Search for the cell housing the specified text and yield its [X, Y] center coordinate. 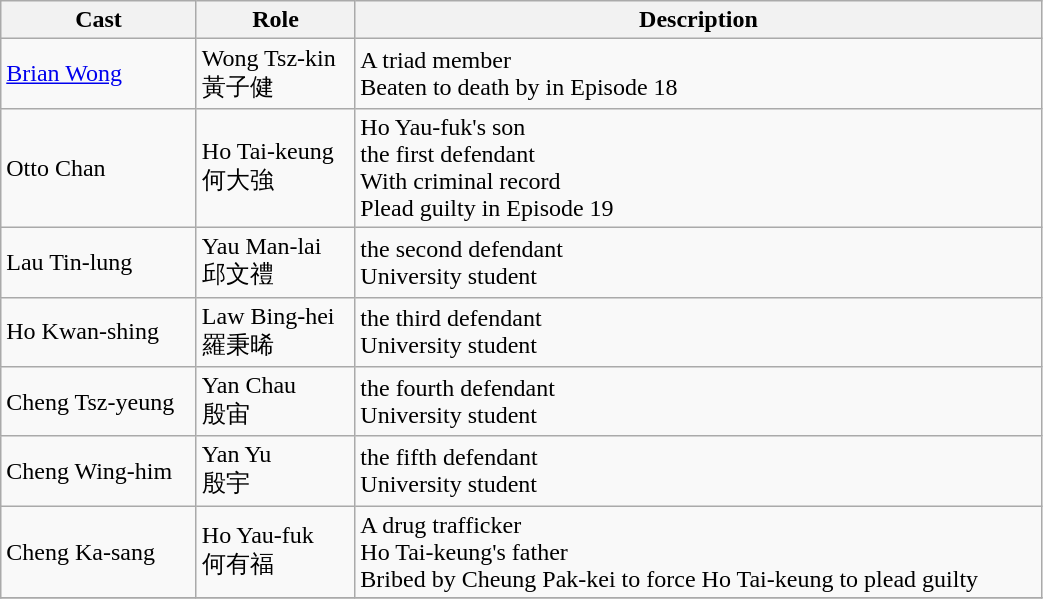
Ho Yau-fuk's sonthe first defendantWith criminal recordPlead guilty in Episode 19 [698, 168]
Otto Chan [99, 168]
Yau Man-lai邱文禮 [275, 262]
Ho Kwan-shing [99, 332]
Wong Tsz-kin黃子健 [275, 74]
the fourth defendantUniversity student [698, 402]
Description [698, 20]
Yan Yu殷宇 [275, 471]
Cheng Tsz-yeung [99, 402]
Cast [99, 20]
Brian Wong [99, 74]
the fifth defendantUniversity student [698, 471]
Law Bing-hei羅秉晞 [275, 332]
Cheng Ka-sang [99, 552]
Lau Tin-lung [99, 262]
A drug traffickerHo Tai-keung's fatherBribed by Cheung Pak-kei to force Ho Tai-keung to plead guilty [698, 552]
Ho Tai-keung何大強 [275, 168]
Cheng Wing-him [99, 471]
A triad memberBeaten to death by in Episode 18 [698, 74]
the second defendantUniversity student [698, 262]
Yan Chau殷宙 [275, 402]
Ho Yau-fuk何有福 [275, 552]
Role [275, 20]
the third defendantUniversity student [698, 332]
